Output the (X, Y) coordinate of the center of the cell containing the given text.  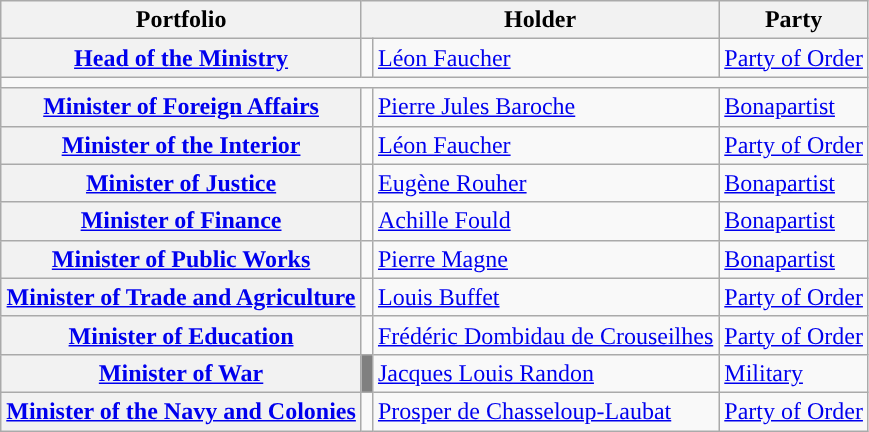
Minister of Foreign Affairs (182, 107)
Minister of the Interior (182, 145)
Frédéric Dombidau de Crouseilhes (545, 335)
Minister of Trade and Agriculture (182, 297)
Prosper de Chasseloup-Laubat (545, 411)
Pierre Magne (545, 259)
Louis Buffet (545, 297)
Eugène Rouher (545, 183)
Minister of the Navy and Colonies (182, 411)
Party (794, 20)
Minister of Finance (182, 221)
Minister of Education (182, 335)
Pierre Jules Baroche (545, 107)
Portfolio (182, 20)
Head of the Ministry (182, 58)
Minister of Justice (182, 183)
Minister of War (182, 373)
Military (794, 373)
Jacques Louis Randon (545, 373)
Holder (540, 20)
Achille Fould (545, 221)
Minister of Public Works (182, 259)
